Locate the cell with the specified text and output its (X, Y) center coordinate. 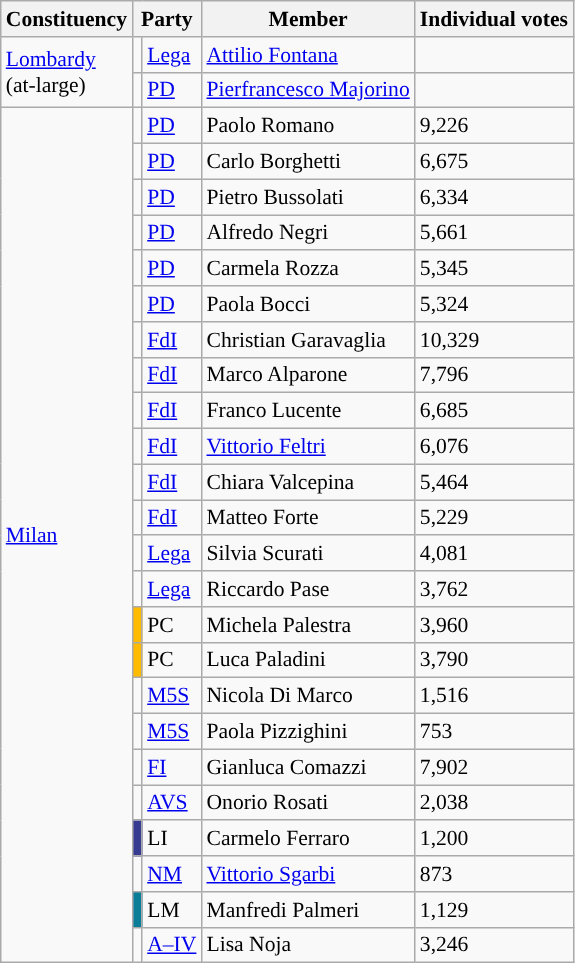
Matteo Forte (308, 518)
NM (172, 874)
Vittorio Sgarbi (308, 874)
Chiara Valcepina (308, 482)
Pierfrancesco Majorino (308, 90)
753 (494, 732)
Paola Bocci (308, 304)
Milan (66, 536)
A–IV (172, 945)
Constituency (66, 19)
Lombardy(at-large) (66, 72)
9,226 (494, 126)
6,334 (494, 197)
6,675 (494, 162)
5,324 (494, 304)
Carmelo Ferraro (308, 839)
Pietro Bussolati (308, 197)
4,081 (494, 554)
Gianluca Comazzi (308, 767)
7,796 (494, 375)
5,661 (494, 233)
FI (172, 767)
5,464 (494, 482)
Vittorio Feltri (308, 447)
Franco Lucente (308, 411)
10,329 (494, 340)
Alfredo Negri (308, 233)
Member (308, 19)
Attilio Fontana (308, 55)
873 (494, 874)
Marco Alparone (308, 375)
LI (172, 839)
6,076 (494, 447)
Luca Paladini (308, 660)
Lisa Noja (308, 945)
Silvia Scurati (308, 554)
Manfredi Palmeri (308, 910)
Nicola Di Marco (308, 696)
Carlo Borghetti (308, 162)
Carmela Rozza (308, 269)
3,762 (494, 589)
3,246 (494, 945)
Paola Pizzighini (308, 732)
Christian Garavaglia (308, 340)
Paolo Romano (308, 126)
7,902 (494, 767)
5,229 (494, 518)
LM (172, 910)
3,790 (494, 660)
2,038 (494, 803)
Riccardo Pase (308, 589)
1,200 (494, 839)
1,516 (494, 696)
Onorio Rosati (308, 803)
3,960 (494, 625)
Michela Palestra (308, 625)
Party (166, 19)
1,129 (494, 910)
6,685 (494, 411)
Individual votes (494, 19)
5,345 (494, 269)
AVS (172, 803)
